Extract the (x, y) coordinate from the center of the cell holding the provided text.  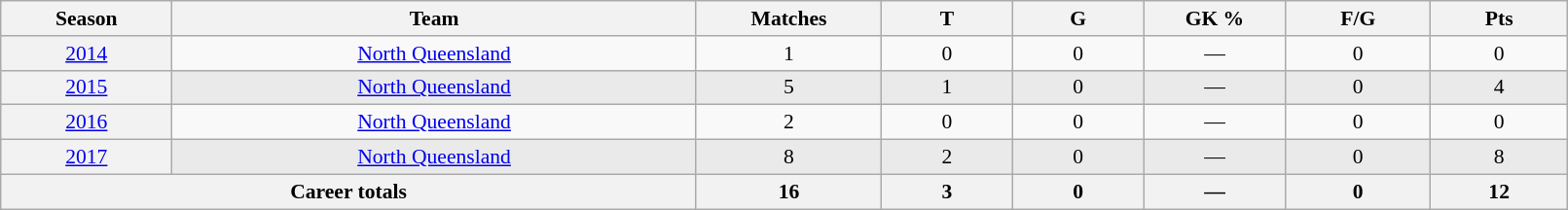
3 (948, 192)
Pts (1499, 18)
GK % (1215, 18)
T (948, 18)
F/G (1358, 18)
2015 (87, 87)
Season (87, 18)
4 (1499, 87)
Matches (788, 18)
Team (434, 18)
5 (788, 87)
Career totals (348, 192)
16 (788, 192)
12 (1499, 192)
2017 (87, 157)
2016 (87, 122)
2014 (87, 53)
G (1078, 18)
